Find where the given text appears and provide that cell's center as (X, Y) coordinate. 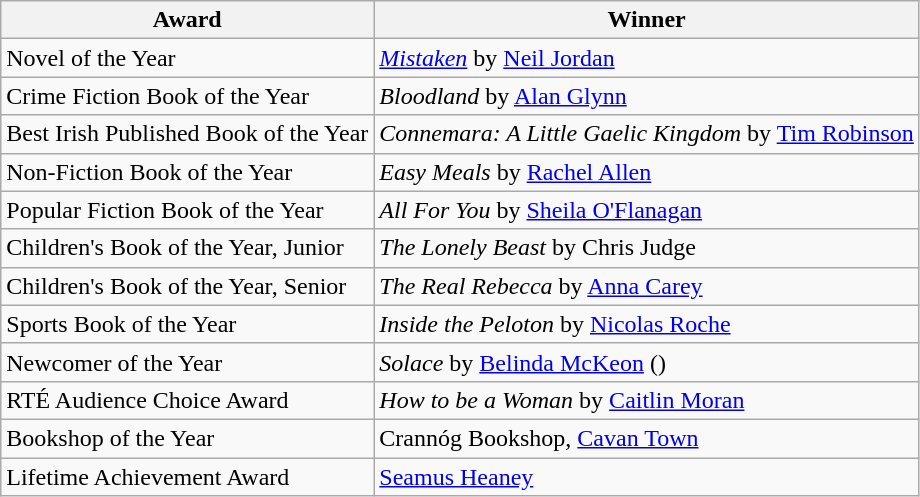
The Real Rebecca by Anna Carey (647, 286)
Winner (647, 20)
How to be a Woman by Caitlin Moran (647, 400)
Crannóg Bookshop, Cavan Town (647, 438)
Inside the Peloton by Nicolas Roche (647, 324)
Novel of the Year (188, 58)
All For You by Sheila O'Flanagan (647, 210)
Seamus Heaney (647, 477)
Non-Fiction Book of the Year (188, 172)
Children's Book of the Year, Junior (188, 248)
Easy Meals by Rachel Allen (647, 172)
Crime Fiction Book of the Year (188, 96)
Popular Fiction Book of the Year (188, 210)
Connemara: A Little Gaelic Kingdom by Tim Robinson (647, 134)
RTÉ Audience Choice Award (188, 400)
Mistaken by Neil Jordan (647, 58)
Newcomer of the Year (188, 362)
Lifetime Achievement Award (188, 477)
Best Irish Published Book of the Year (188, 134)
Children's Book of the Year, Senior (188, 286)
Solace by Belinda McKeon () (647, 362)
Award (188, 20)
The Lonely Beast by Chris Judge (647, 248)
Sports Book of the Year (188, 324)
Bookshop of the Year (188, 438)
Bloodland by Alan Glynn (647, 96)
